Extract the (X, Y) coordinate from the center of the cell holding the provided text.  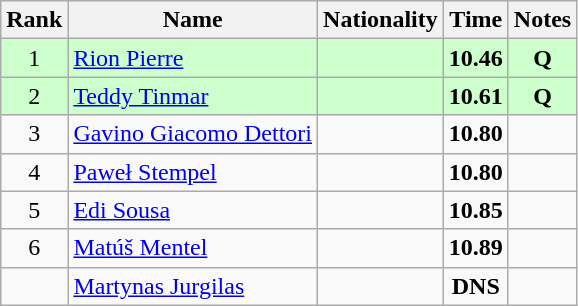
DNS (476, 286)
Gavino Giacomo Dettori (193, 134)
Name (193, 20)
4 (34, 172)
2 (34, 96)
1 (34, 58)
Rion Pierre (193, 58)
Edi Sousa (193, 210)
5 (34, 210)
10.89 (476, 248)
Nationality (381, 20)
Martynas Jurgilas (193, 286)
10.85 (476, 210)
Rank (34, 20)
Matúš Mentel (193, 248)
Paweł Stempel (193, 172)
3 (34, 134)
Time (476, 20)
10.61 (476, 96)
6 (34, 248)
Teddy Tinmar (193, 96)
10.46 (476, 58)
Notes (542, 20)
